Return the (X, Y) coordinate for the center point of the cell that contains the specified text.  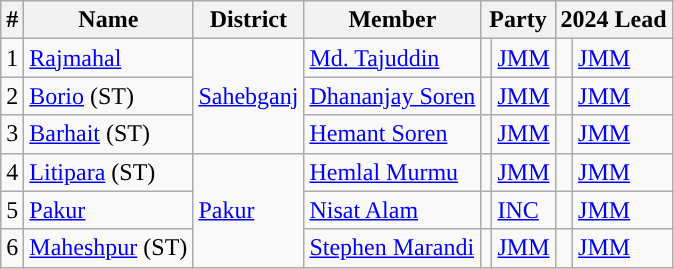
Hemlal Murmu (392, 172)
Party (518, 20)
Name (108, 20)
4 (12, 172)
INC (524, 210)
Hemant Soren (392, 134)
3 (12, 134)
Dhananjay Soren (392, 96)
Stephen Marandi (392, 248)
1 (12, 58)
Rajmahal (108, 58)
# (12, 20)
Barhait (ST) (108, 134)
2024 Lead (614, 20)
Member (392, 20)
Md. Tajuddin (392, 58)
Borio (ST) (108, 96)
2 (12, 96)
District (248, 20)
5 (12, 210)
Sahebganj (248, 96)
Litipara (ST) (108, 172)
6 (12, 248)
Maheshpur (ST) (108, 248)
Nisat Alam (392, 210)
